Capture the cell that displays the provided text and extract its (X, Y) central coordinate. 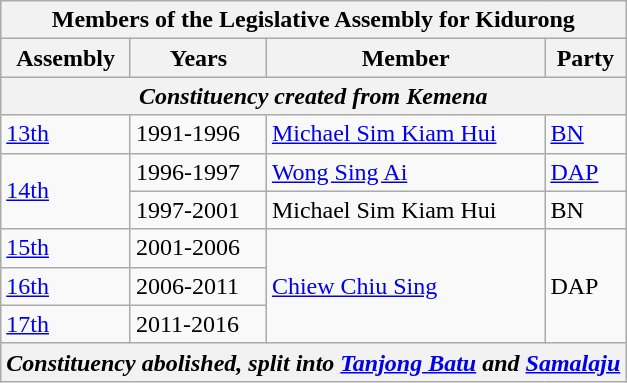
Constituency abolished, split into Tanjong Batu and Samalaju (314, 362)
14th (66, 191)
13th (66, 134)
Constituency created from Kemena (314, 96)
2011-2016 (198, 324)
Member (406, 58)
2001-2006 (198, 248)
Chiew Chiu Sing (406, 286)
Wong Sing Ai (406, 172)
1997-2001 (198, 210)
2006-2011 (198, 286)
Party (586, 58)
Members of the Legislative Assembly for Kidurong (314, 20)
1996-1997 (198, 172)
1991-1996 (198, 134)
Assembly (66, 58)
Years (198, 58)
17th (66, 324)
15th (66, 248)
16th (66, 286)
